Detect which cell encompasses the target text, then output its (X, Y) center coordinate. 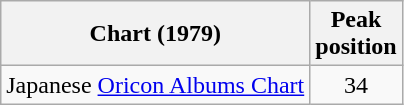
Japanese Oricon Albums Chart (156, 85)
Chart (1979) (156, 34)
34 (356, 85)
Peakposition (356, 34)
